Return the [x, y] coordinate for the center point of the cell that contains the specified text.  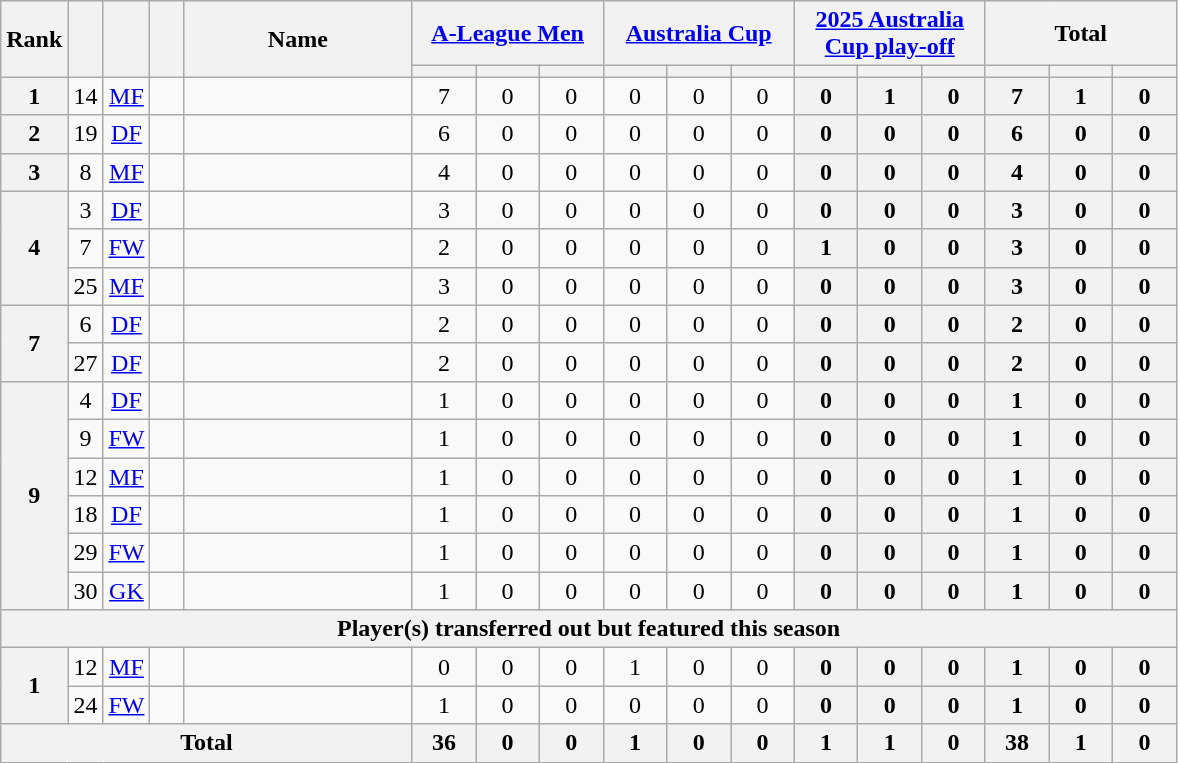
Australia Cup [698, 34]
A-League Men [508, 34]
18 [86, 515]
38 [1017, 743]
14 [86, 96]
36 [444, 743]
30 [86, 591]
19 [86, 134]
Rank [34, 39]
27 [86, 362]
25 [86, 286]
GK [126, 591]
2025 Australia Cup play-off [890, 34]
Name [298, 39]
24 [86, 705]
8 [86, 172]
29 [86, 553]
Player(s) transferred out but featured this season [589, 629]
